For the text-containing cell, return its midpoint in (x, y) coordinate format. 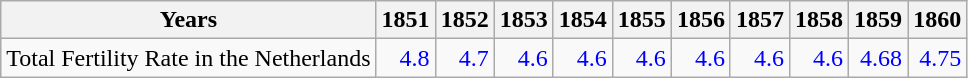
1855 (642, 20)
Total Fertility Rate in the Netherlands (188, 58)
1851 (406, 20)
1859 (878, 20)
1860 (938, 20)
4.75 (938, 58)
1858 (818, 20)
1854 (582, 20)
Years (188, 20)
4.7 (464, 58)
4.68 (878, 58)
4.8 (406, 58)
1853 (524, 20)
1852 (464, 20)
1857 (760, 20)
1856 (700, 20)
